Find where the given text appears and provide that cell's center as [x, y] coordinate. 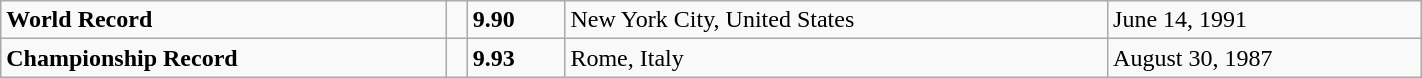
Rome, Italy [836, 58]
June 14, 1991 [1265, 20]
9.93 [516, 58]
Championship Record [224, 58]
World Record [224, 20]
August 30, 1987 [1265, 58]
9.90 [516, 20]
New York City, United States [836, 20]
